Search for the cell housing the specified text and yield its (x, y) center coordinate. 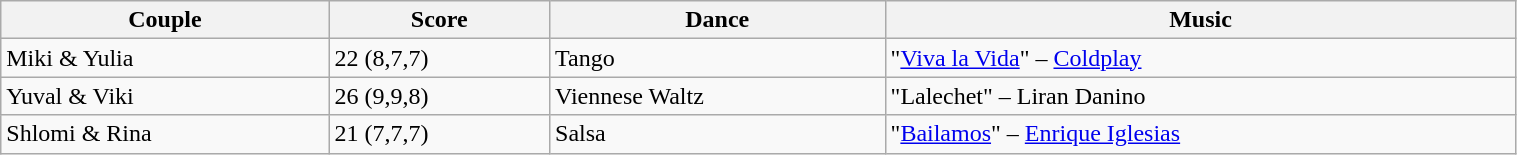
Yuval & Viki (165, 96)
Miki & Yulia (165, 58)
Dance (718, 20)
"Lalechet" – Liran Danino (1200, 96)
Score (439, 20)
Couple (165, 20)
21 (7,7,7) (439, 134)
"Bailamos" – Enrique Iglesias (1200, 134)
Salsa (718, 134)
Music (1200, 20)
22 (8,7,7) (439, 58)
"Viva la Vida" – Coldplay (1200, 58)
Tango (718, 58)
26 (9,9,8) (439, 96)
Shlomi & Rina (165, 134)
Viennese Waltz (718, 96)
